Extract the (X, Y) coordinate from the center of the cell holding the provided text.  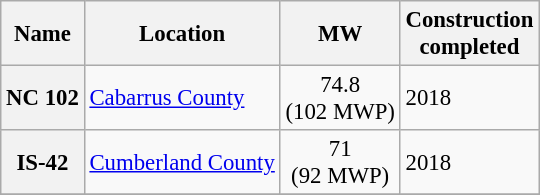
Cabarrus County (182, 98)
IS-42 (42, 162)
MW (340, 34)
74.8(102 MWP) (340, 98)
71(92 MWP) (340, 162)
Constructioncompleted (469, 34)
Cumberland County (182, 162)
Location (182, 34)
NC 102 (42, 98)
Name (42, 34)
